Extract the (x, y) coordinate from the center of the cell holding the provided text.  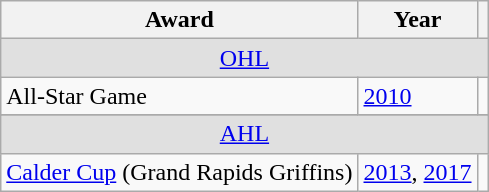
OHL (244, 58)
Award (180, 20)
Calder Cup (Grand Rapids Griffins) (180, 172)
Year (418, 20)
All-Star Game (180, 96)
2013, 2017 (418, 172)
AHL (244, 134)
2010 (418, 96)
